Return the [X, Y] coordinate for the center point of the cell that contains the specified text.  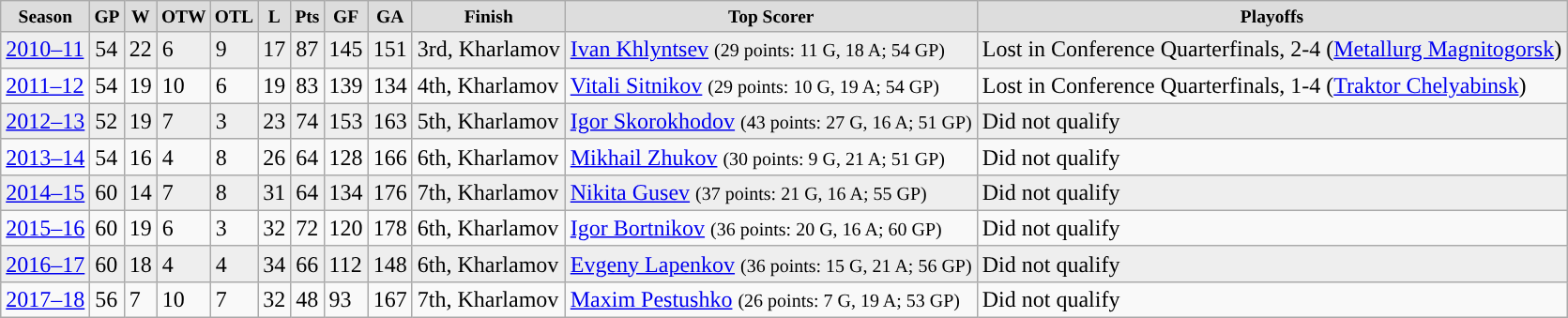
GP [107, 17]
2012–13 [45, 121]
2014–15 [45, 192]
L [274, 17]
Playoffs [1271, 17]
87 [308, 50]
151 [390, 50]
Pts [308, 17]
178 [390, 228]
163 [390, 121]
139 [345, 85]
5th, Kharlamov [488, 121]
167 [390, 299]
Ivan Khlyntsev (29 points: 11 G, 18 A; 54 GP) [771, 50]
176 [390, 192]
2015–16 [45, 228]
112 [345, 264]
3rd, Kharlamov [488, 50]
148 [390, 264]
Igor Skorokhodov (43 points: 27 G, 16 A; 51 GP) [771, 121]
Season [45, 17]
52 [107, 121]
14 [141, 192]
66 [308, 264]
9 [234, 50]
Lost in Conference Quarterfinals, 1-4 (Traktor Chelyabinsk) [1271, 85]
145 [345, 50]
120 [345, 228]
Mikhail Zhukov (30 points: 9 G, 21 A; 51 GP) [771, 157]
31 [274, 192]
23 [274, 121]
GF [345, 17]
Igor Bortnikov (36 points: 20 G, 16 A; 60 GP) [771, 228]
16 [141, 157]
OTW [184, 17]
2011–12 [45, 85]
2017–18 [45, 299]
34 [274, 264]
17 [274, 50]
Evgeny Lapenkov (36 points: 15 G, 21 A; 56 GP) [771, 264]
128 [345, 157]
Vitali Sitnikov (29 points: 10 G, 19 A; 54 GP) [771, 85]
2016–17 [45, 264]
22 [141, 50]
Lost in Conference Quarterfinals, 2-4 (Metallurg Magnitogorsk) [1271, 50]
Finish [488, 17]
83 [308, 85]
GA [390, 17]
Maxim Pestushko (26 points: 7 G, 19 A; 53 GP) [771, 299]
18 [141, 264]
93 [345, 299]
56 [107, 299]
74 [308, 121]
2010–11 [45, 50]
26 [274, 157]
166 [390, 157]
2013–14 [45, 157]
OTL [234, 17]
Top Scorer [771, 17]
W [141, 17]
48 [308, 299]
72 [308, 228]
4th, Kharlamov [488, 85]
153 [345, 121]
Nikita Gusev (37 points: 21 G, 16 A; 55 GP) [771, 192]
